Determine the [X, Y] coordinate at the center of the cell enclosing the given text.  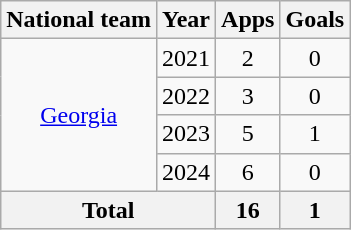
Goals [315, 20]
2021 [186, 58]
5 [248, 134]
National team [79, 20]
2 [248, 58]
6 [248, 172]
Year [186, 20]
3 [248, 96]
2023 [186, 134]
2022 [186, 96]
Georgia [79, 115]
16 [248, 210]
Total [108, 210]
Apps [248, 20]
2024 [186, 172]
